Return (x, y) of the center of cell containing provided text 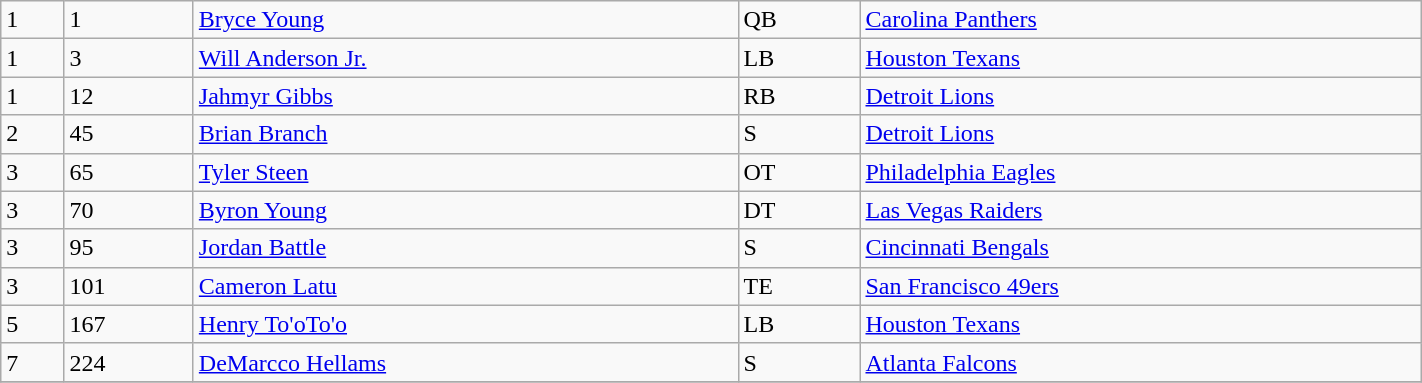
12 (128, 96)
101 (128, 286)
RB (799, 96)
TE (799, 286)
65 (128, 172)
Will Anderson Jr. (466, 58)
95 (128, 248)
Las Vegas Raiders (1140, 210)
7 (32, 362)
224 (128, 362)
DeMarcco Hellams (466, 362)
Carolina Panthers (1140, 20)
Cincinnati Bengals (1140, 248)
Philadelphia Eagles (1140, 172)
2 (32, 134)
Jordan Battle (466, 248)
45 (128, 134)
5 (32, 324)
Bryce Young (466, 20)
Tyler Steen (466, 172)
OT (799, 172)
Cameron Latu (466, 286)
Henry To'oTo'o (466, 324)
167 (128, 324)
Atlanta Falcons (1140, 362)
Brian Branch (466, 134)
QB (799, 20)
70 (128, 210)
DT (799, 210)
Jahmyr Gibbs (466, 96)
Byron Young (466, 210)
San Francisco 49ers (1140, 286)
